Find where the given text appears and provide that cell's center as [x, y] coordinate. 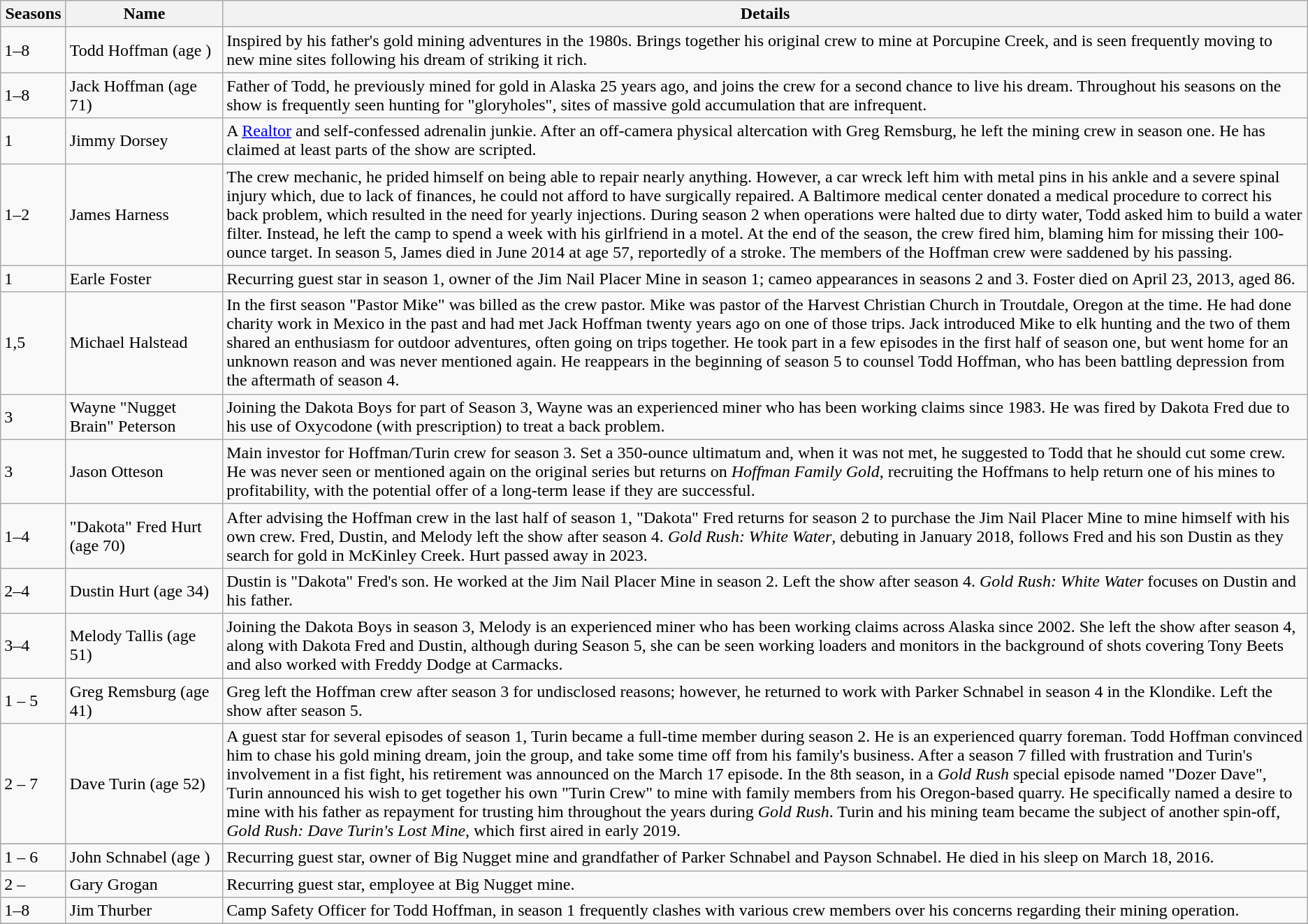
Seasons [34, 14]
Recurring guest star, employee at Big Nugget mine. [766, 884]
Jimmy Dorsey [144, 141]
Jason Otteson [144, 471]
2 – 7 [34, 784]
Details [766, 14]
Michael Halstead [144, 343]
James Harness [144, 214]
1–4 [34, 536]
Melody Tallis (age 51) [144, 645]
Name [144, 14]
Dave Turin (age 52) [144, 784]
1 – 5 [34, 700]
Earle Foster [144, 279]
Todd Hoffman (age ) [144, 50]
Recurring guest star, owner of Big Nugget mine and grandfather of Parker Schnabel and Payson Schnabel. He died in his sleep on March 18, 2016. [766, 858]
Wayne "Nugget Brain" Peterson [144, 416]
1,5 [34, 343]
Jim Thurber [144, 911]
Jack Hoffman (age 71) [144, 95]
1–2 [34, 214]
Gary Grogan [144, 884]
"Dakota" Fred Hurt (age 70) [144, 536]
Dustin Hurt (age 34) [144, 591]
1 – 6 [34, 858]
Camp Safety Officer for Todd Hoffman, in season 1 frequently clashes with various crew members over his concerns regarding their mining operation. [766, 911]
Greg Remsburg (age 41) [144, 700]
3–4 [34, 645]
John Schnabel (age ) [144, 858]
2–4 [34, 591]
2 – [34, 884]
